Return [X, Y] of the center of cell containing provided text 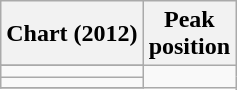
Chart (2012) [72, 34]
Peakposition [189, 34]
